Determine the (x, y) coordinate at the center of the cell enclosing the given text.  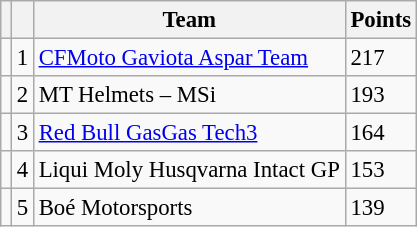
Points (380, 20)
3 (22, 133)
Team (189, 20)
5 (22, 208)
139 (380, 208)
Boé Motorsports (189, 208)
153 (380, 170)
4 (22, 170)
Red Bull GasGas Tech3 (189, 133)
193 (380, 95)
Liqui Moly Husqvarna Intact GP (189, 170)
MT Helmets – MSi (189, 95)
164 (380, 133)
217 (380, 58)
1 (22, 58)
CFMoto Gaviota Aspar Team (189, 58)
2 (22, 95)
